Detect which cell encompasses the target text, then output its [X, Y] center coordinate. 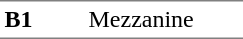
B1 [42, 20]
Mezzanine [164, 20]
